Capture the cell that displays the provided text and extract its [x, y] central coordinate. 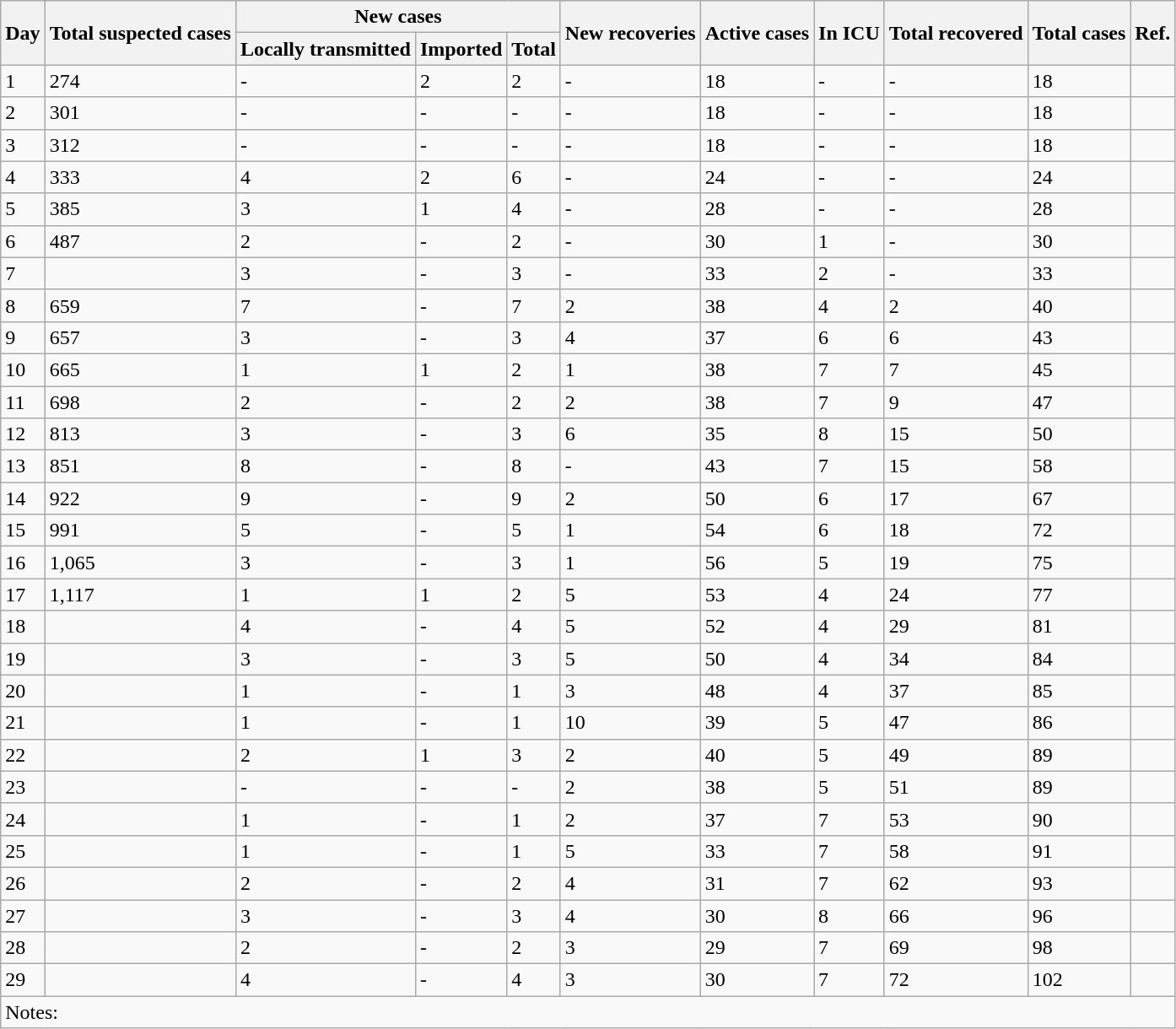
In ICU [850, 33]
Locally transmitted [326, 49]
1,065 [140, 563]
Ref. [1152, 33]
Total [534, 49]
34 [956, 659]
25 [23, 851]
52 [757, 627]
659 [140, 305]
102 [1079, 980]
27 [23, 915]
69 [956, 948]
48 [757, 691]
665 [140, 369]
22 [23, 755]
85 [1079, 691]
35 [757, 434]
49 [956, 755]
39 [757, 723]
922 [140, 498]
Imported [461, 49]
312 [140, 145]
84 [1079, 659]
93 [1079, 883]
11 [23, 402]
67 [1079, 498]
14 [23, 498]
813 [140, 434]
385 [140, 209]
Day [23, 33]
81 [1079, 627]
Total suspected cases [140, 33]
Total recovered [956, 33]
86 [1079, 723]
487 [140, 241]
Total cases [1079, 33]
20 [23, 691]
12 [23, 434]
66 [956, 915]
301 [140, 113]
54 [757, 531]
96 [1079, 915]
31 [757, 883]
56 [757, 563]
45 [1079, 369]
Notes: [588, 1012]
26 [23, 883]
21 [23, 723]
991 [140, 531]
23 [23, 787]
333 [140, 177]
75 [1079, 563]
91 [1079, 851]
New cases [398, 17]
98 [1079, 948]
1,117 [140, 595]
698 [140, 402]
657 [140, 337]
851 [140, 466]
New recoveries [630, 33]
90 [1079, 819]
16 [23, 563]
13 [23, 466]
274 [140, 81]
77 [1079, 595]
51 [956, 787]
62 [956, 883]
Active cases [757, 33]
